From the cell containing the given text, extract its center point as [x, y] coordinate. 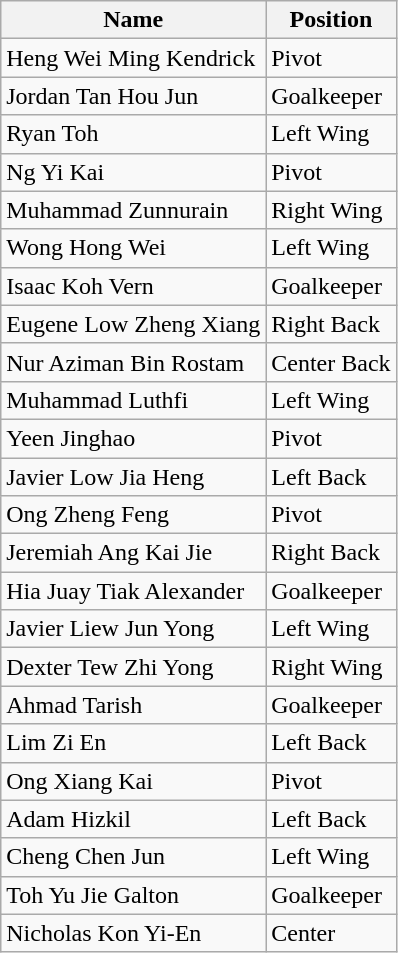
Position [331, 20]
Jeremiah Ang Kai Jie [134, 553]
Ryan Toh [134, 134]
Dexter Tew Zhi Yong [134, 667]
Center Back [331, 362]
Isaac Koh Vern [134, 286]
Eugene Low Zheng Xiang [134, 324]
Yeen Jinghao [134, 438]
Javier Low Jia Heng [134, 477]
Ng Yi Kai [134, 172]
Muhammad Zunnurain [134, 210]
Cheng Chen Jun [134, 857]
Ong Xiang Kai [134, 781]
Nur Aziman Bin Rostam [134, 362]
Javier Liew Jun Yong [134, 629]
Lim Zi En [134, 743]
Ahmad Tarish [134, 705]
Ong Zheng Feng [134, 515]
Nicholas Kon Yi-En [134, 933]
Heng Wei Ming Kendrick [134, 58]
Center [331, 933]
Adam Hizkil [134, 819]
Name [134, 20]
Jordan Tan Hou Jun [134, 96]
Wong Hong Wei [134, 248]
Muhammad Luthfi [134, 400]
Hia Juay Tiak Alexander [134, 591]
Toh Yu Jie Galton [134, 895]
